Provide the [X, Y] coordinate of the cell's center where the given text is located.  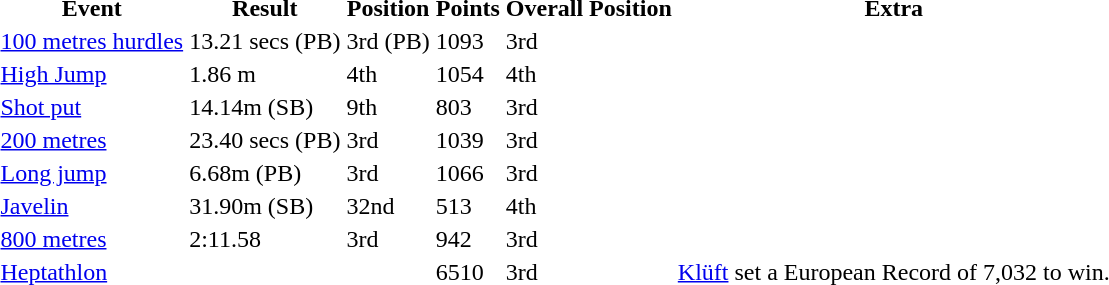
513 [468, 206]
9th [388, 107]
23.40 secs (PB) [265, 140]
1.86 m [265, 74]
803 [468, 107]
1066 [468, 173]
6.68m (PB) [265, 173]
13.21 secs (PB) [265, 41]
1054 [468, 74]
1093 [468, 41]
31.90m (SB) [265, 206]
14.14m (SB) [265, 107]
2:11.58 [265, 239]
3rd (PB) [388, 41]
942 [468, 239]
1039 [468, 140]
32nd [388, 206]
